Scan for the cell matching the given text and deliver its [X, Y] coordinate at center. 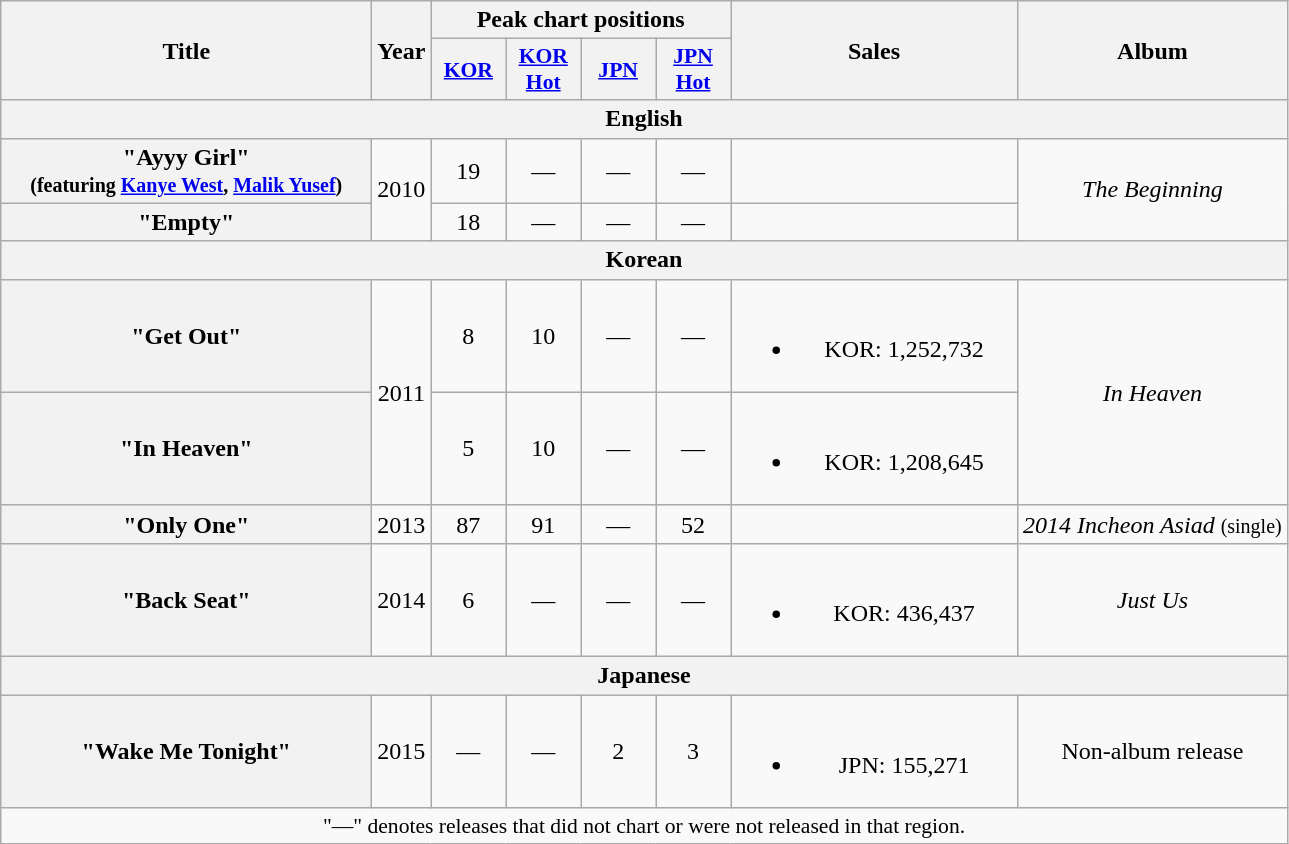
"Back Seat" [186, 600]
6 [468, 600]
"Get Out" [186, 336]
JPN [618, 70]
91 [544, 524]
Peak chart positions [581, 20]
Year [402, 50]
KORHot [544, 70]
8 [468, 336]
Title [186, 50]
"Empty" [186, 222]
Korean [644, 260]
"Only One" [186, 524]
2013 [402, 524]
KOR [468, 70]
Non-album release [1153, 750]
Japanese [644, 675]
The Beginning [1153, 190]
JPNHot [694, 70]
KOR: 436,437 [874, 600]
"In Heaven" [186, 448]
2014 Incheon Asiad (single) [1153, 524]
JPN: 155,271 [874, 750]
"Ayyy Girl" (featuring Kanye West, Malik Yusef) [186, 170]
2011 [402, 392]
2010 [402, 190]
3 [694, 750]
"—" denotes releases that did not chart or were not released in that region. [644, 826]
Just Us [1153, 600]
KOR: 1,252,732 [874, 336]
English [644, 119]
Sales [874, 50]
Album [1153, 50]
2 [618, 750]
"Wake Me Tonight" [186, 750]
19 [468, 170]
87 [468, 524]
5 [468, 448]
In Heaven [1153, 392]
2014 [402, 600]
18 [468, 222]
2015 [402, 750]
52 [694, 524]
KOR: 1,208,645 [874, 448]
